From the cell containing the given text, extract its center point as [x, y] coordinate. 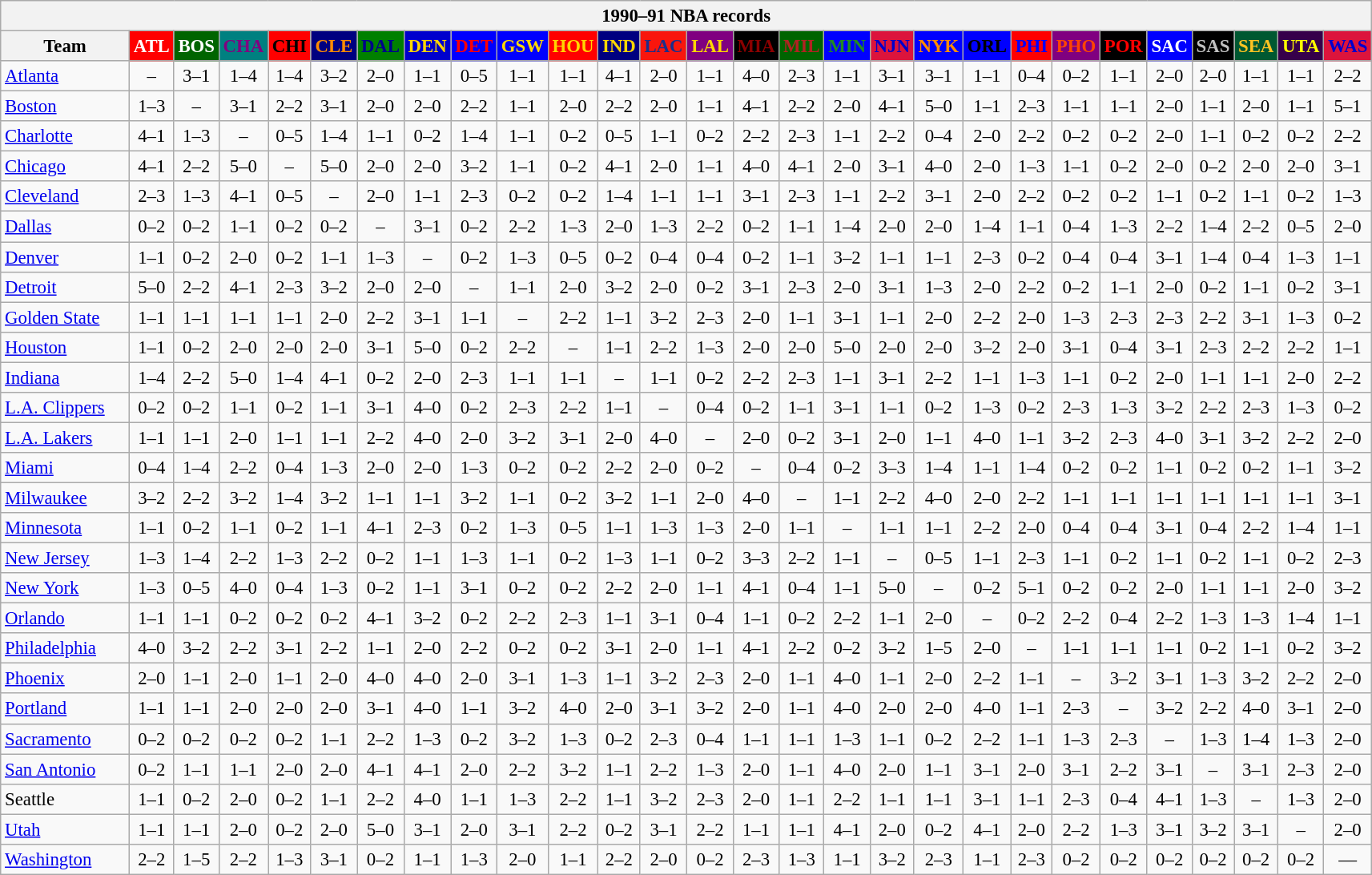
San Antonio [66, 769]
WAS [1348, 46]
Seattle [66, 799]
Philadelphia [66, 648]
Orlando [66, 619]
LAC [663, 46]
MIA [756, 46]
1990–91 NBA records [686, 16]
NJN [892, 46]
Chicago [66, 167]
SEA [1256, 46]
SAC [1169, 46]
MIN [847, 46]
Utah [66, 829]
UTA [1301, 46]
CLE [333, 46]
Golden State [66, 317]
HOU [573, 46]
ORL [987, 46]
L.A. Lakers [66, 437]
PHI [1032, 46]
Boston [66, 107]
CHI [289, 46]
Team [66, 46]
Denver [66, 257]
GSW [522, 46]
BOS [196, 46]
New York [66, 588]
MIL [802, 46]
PHO [1076, 46]
L.A. Clippers [66, 408]
Minnesota [66, 528]
Atlanta [66, 76]
DET [474, 46]
Milwaukee [66, 498]
Charlotte [66, 136]
New Jersey [66, 558]
Miami [66, 468]
LAL [710, 46]
Sacramento [66, 739]
NYK [939, 46]
CHA [243, 46]
Detroit [66, 287]
DAL [381, 46]
Washington [66, 860]
DEN [428, 46]
— [1348, 860]
Portland [66, 709]
Houston [66, 347]
IND [619, 46]
Cleveland [66, 196]
Phoenix [66, 679]
POR [1123, 46]
Dallas [66, 227]
ATL [151, 46]
SAS [1213, 46]
Indiana [66, 377]
